Return the (X, Y) coordinate for the center point of the cell that contains the specified text.  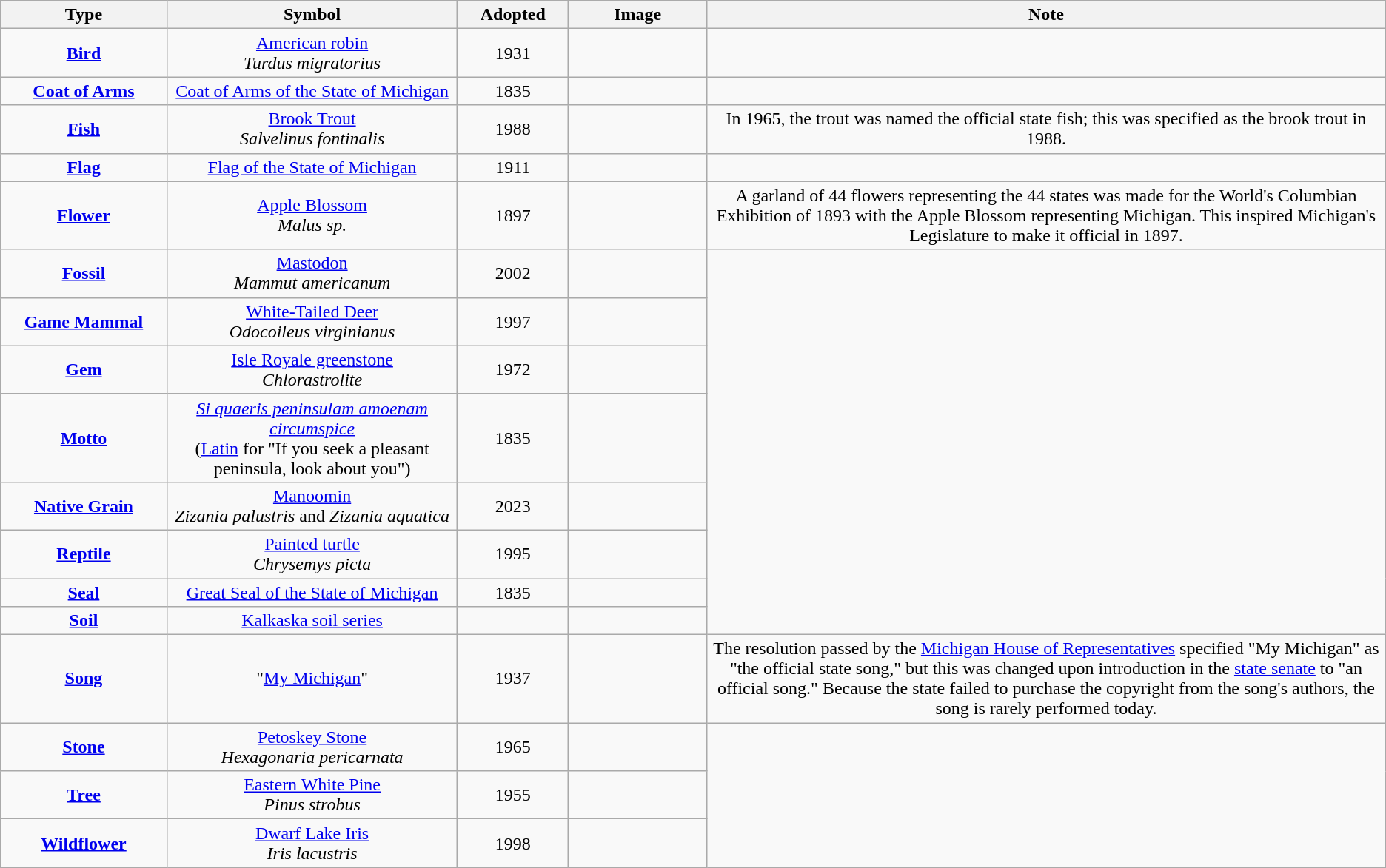
Isle Royale greenstone Chlorastrolite (312, 370)
1972 (513, 370)
Reptile (84, 554)
1965 (513, 747)
1995 (513, 554)
"My Michigan" (312, 679)
1955 (513, 795)
2023 (513, 506)
Tree (84, 795)
Symbol (312, 15)
Soil (84, 621)
Kalkaska soil series (312, 621)
Seal (84, 593)
Native Grain (84, 506)
1998 (513, 844)
Fish (84, 129)
1931 (513, 53)
White-Tailed Deer Odocoileus virginianus (312, 321)
1897 (513, 215)
In 1965, the trout was named the official state fish; this was specified as the brook trout in 1988. (1047, 129)
Adopted (513, 15)
Coat of Arms (84, 91)
Mastodon Mammut americanum (312, 274)
Flag of the State of Michigan (312, 167)
Game Mammal (84, 321)
Song (84, 679)
Si quaeris peninsulam amoenam circumspice(Latin for "If you seek a pleasant peninsula, look about you") (312, 438)
Gem (84, 370)
2002 (513, 274)
Flag (84, 167)
1937 (513, 679)
Painted turtle Chrysemys picta (312, 554)
American robin Turdus migratorius (312, 53)
Note (1047, 15)
Manoomin Zizania palustris and Zizania aquatica (312, 506)
Apple Blossom Malus sp. (312, 215)
Image (638, 15)
1988 (513, 129)
Dwarf Lake Iris Iris lacustris (312, 844)
Bird (84, 53)
1911 (513, 167)
Petoskey Stone Hexagonaria pericarnata (312, 747)
Great Seal of the State of Michigan (312, 593)
Wildflower (84, 844)
Stone (84, 747)
Motto (84, 438)
1997 (513, 321)
Coat of Arms of the State of Michigan (312, 91)
Fossil (84, 274)
Flower (84, 215)
Type (84, 15)
Eastern White Pine Pinus strobus (312, 795)
Brook Trout Salvelinus fontinalis (312, 129)
